Identify which cell holds the provided text, then report its (X, Y) central coordinate. 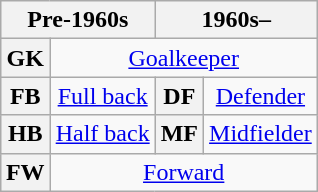
Midfielder (261, 134)
DF (179, 96)
Goalkeeper (184, 58)
MF (179, 134)
FB (25, 96)
1960s– (236, 20)
Pre-1960s (78, 20)
GK (25, 58)
Full back (102, 96)
Defender (261, 96)
Half back (102, 134)
FW (25, 172)
Forward (184, 172)
HB (25, 134)
